Determine the [x, y] coordinate at the center of the cell enclosing the given text.  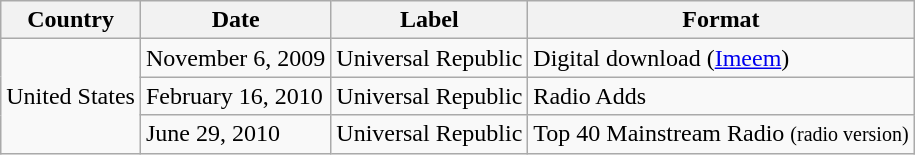
Date [235, 20]
Label [430, 20]
Radio Adds [721, 96]
Format [721, 20]
June 29, 2010 [235, 134]
Country [71, 20]
February 16, 2010 [235, 96]
Top 40 Mainstream Radio (radio version) [721, 134]
United States [71, 96]
Digital download (Imeem) [721, 58]
November 6, 2009 [235, 58]
